Return (X, Y) of the center of cell containing provided text 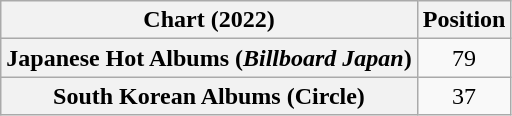
Position (464, 20)
Chart (2022) (209, 20)
Japanese Hot Albums (Billboard Japan) (209, 58)
37 (464, 96)
79 (464, 58)
South Korean Albums (Circle) (209, 96)
